For the text-containing cell, return its midpoint in (X, Y) coordinate format. 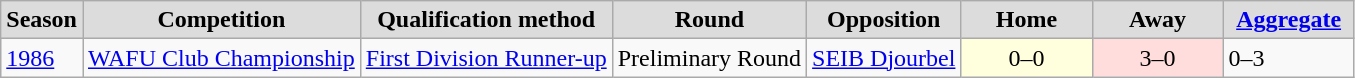
SEIB Djourbel (884, 58)
Preliminary Round (709, 58)
Home (1026, 20)
3–0 (1158, 58)
1986 (42, 58)
First Division Runner-up (486, 58)
Competition (221, 20)
Round (709, 20)
Aggregate (1288, 20)
Opposition (884, 20)
0–0 (1026, 58)
Season (42, 20)
WAFU Club Championship (221, 58)
0–3 (1288, 58)
Away (1158, 20)
Qualification method (486, 20)
